Determine the (X, Y) coordinate at the center of the cell enclosing the given text.  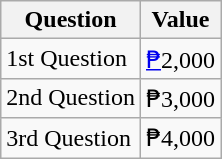
3rd Question (71, 138)
Value (180, 20)
Question (71, 20)
₱3,000 (180, 98)
2nd Question (71, 98)
₱4,000 (180, 138)
₱2,000 (180, 59)
1st Question (71, 59)
